Return (x, y) of the center of cell containing provided text 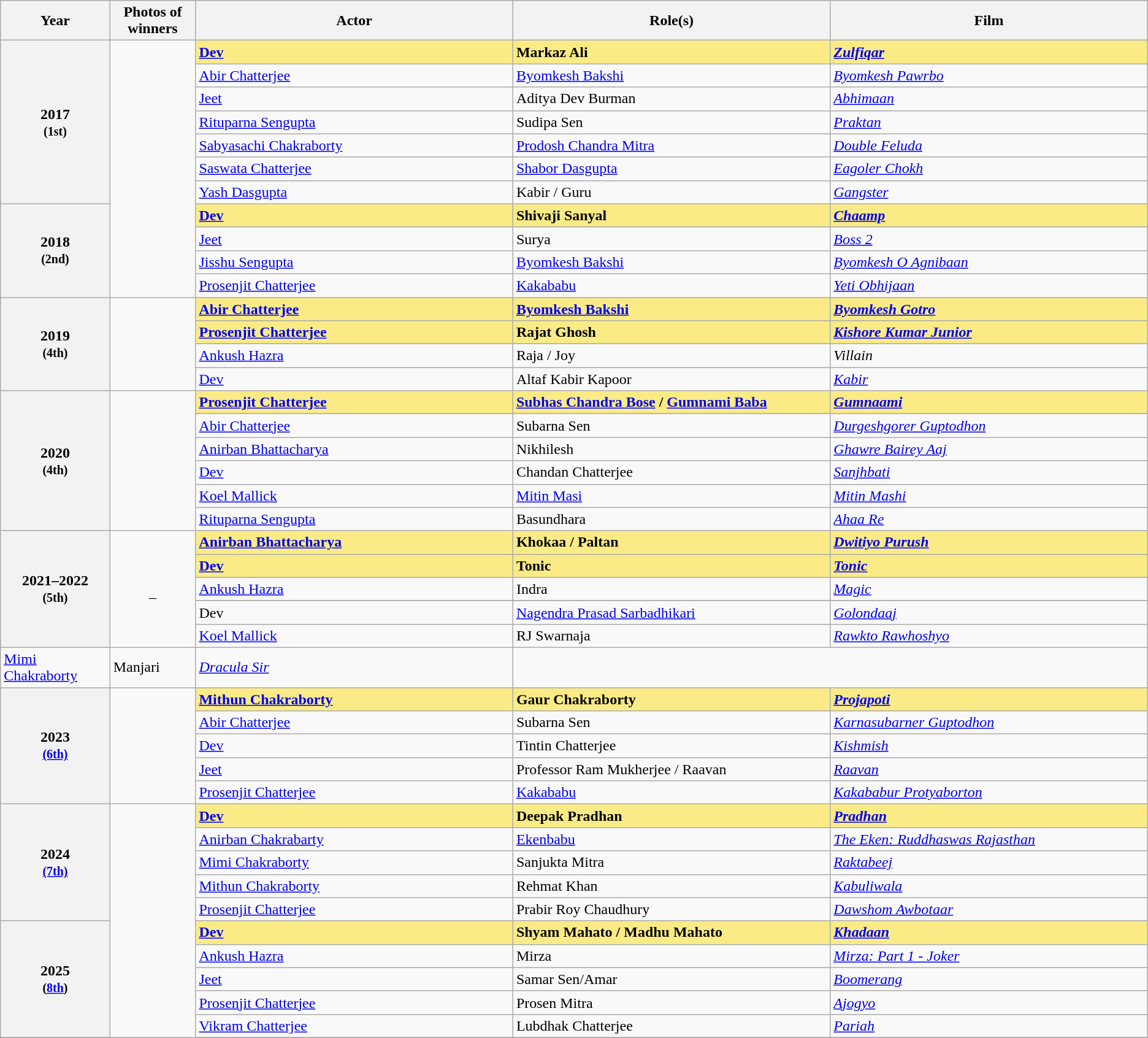
Boss 2 (989, 239)
Yeti Obhijaan (989, 285)
Raja / Joy (671, 356)
Indra (671, 589)
Aditya Dev Burman (671, 99)
Altaf Kabir Kapoor (671, 379)
Magic (989, 589)
Gangster (989, 192)
Raavan (989, 769)
Chandan Chatterjee (671, 472)
Role(s) (671, 21)
Durgeshgorer Guptodhon (989, 426)
Double Feluda (989, 145)
Film (989, 21)
Shabor Dasgupta (671, 169)
Deepak Pradhan (671, 816)
Dwitiyo Purush (989, 542)
Projapoti (989, 699)
Ekenbabu (671, 839)
RJ Swarnaja (671, 636)
Prosen Mitra (671, 1002)
Byomkesh Gotro (989, 309)
Basundhara (671, 519)
Dracula Sir (354, 667)
The Eken: Ruddhaswas Rajasthan (989, 839)
Samar Sen/Amar (671, 979)
Mitin Mashi (989, 496)
Tintin Chatterjee (671, 746)
2017 (1st) (55, 122)
Khokaa / Paltan (671, 542)
Gaur Chakraborty (671, 699)
Rajat Ghosh (671, 333)
Prodosh Chandra Mitra (671, 145)
2020 (4th) (55, 461)
Kabuliwala (989, 886)
Mitin Masi (671, 496)
Abhimaan (989, 99)
– (153, 589)
Byomkesh O Agnibaan (989, 262)
Manjari (153, 667)
Jisshu Sengupta (354, 262)
2024 (7th) (55, 863)
Pariah (989, 1026)
Byomkesh Pawrbo (989, 75)
Golondaaj (989, 612)
2023 (6th) (55, 745)
Vikram Chatterjee (354, 1026)
Praktan (989, 122)
Saswata Chatterjee (354, 169)
Rehmat Khan (671, 886)
Kabir (989, 379)
2019 (4th) (55, 344)
Shivaji Sanyal (671, 215)
Khadaan (989, 932)
Dawshom Awbotaar (989, 909)
Shyam Mahato / Madhu Mahato (671, 932)
Sanjhbati (989, 472)
Eagoler Chokh (989, 169)
2025(8th) (55, 979)
Markaz Ali (671, 52)
2018 (2nd) (55, 250)
Raktabeej (989, 863)
Actor (354, 21)
Villain (989, 356)
Photos of winners (153, 21)
Mirza (671, 956)
Pradhan (989, 816)
Mirza: Part 1 - Joker (989, 956)
Kishmish (989, 746)
Gumnaami (989, 402)
2021–2022 (5th) (55, 589)
Kabir / Guru (671, 192)
Surya (671, 239)
Lubdhak Chatterjee (671, 1026)
Professor Ram Mukherjee / Raavan (671, 769)
Sabyasachi Chakraborty (354, 145)
Kishore Kumar Junior (989, 333)
Prabir Roy Chaudhury (671, 909)
Kakababur Protyaborton (989, 793)
Anirban Chakrabarty (354, 839)
Nikhilesh (671, 449)
Zulfiqar (989, 52)
Subhas Chandra Bose / Gumnami Baba (671, 402)
Yash Dasgupta (354, 192)
Chaamp (989, 215)
Sudipa Sen (671, 122)
Sanjukta Mitra (671, 863)
Ghawre Bairey Aaj (989, 449)
Ajogyo (989, 1002)
Nagendra Prasad Sarbadhikari (671, 612)
Ahaa Re (989, 519)
Karnasubarner Guptodhon (989, 723)
Rawkto Rawhoshyo (989, 636)
Year (55, 21)
Boomerang (989, 979)
